From the cell containing the given text, extract its center point as [X, Y] coordinate. 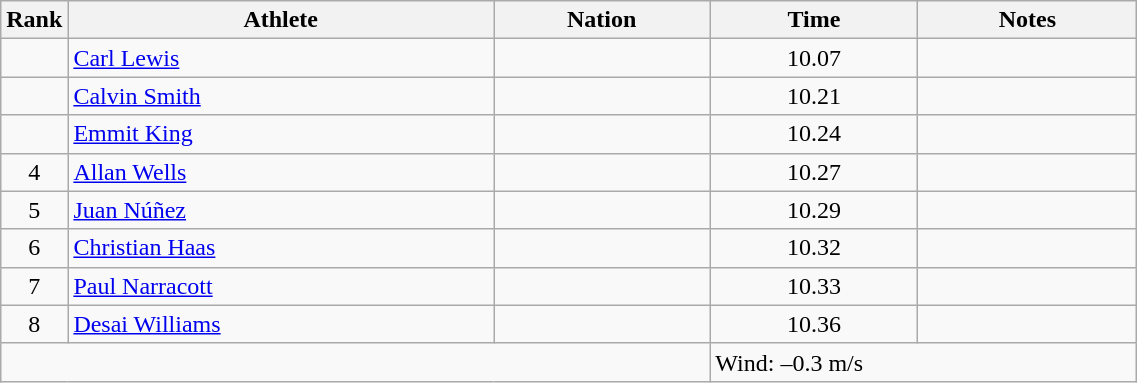
Nation [602, 20]
Athlete [281, 20]
Rank [34, 20]
10.07 [814, 58]
10.29 [814, 210]
10.27 [814, 172]
8 [34, 324]
Carl Lewis [281, 58]
Desai Williams [281, 324]
Notes [1028, 20]
Juan Núñez [281, 210]
Christian Haas [281, 248]
10.33 [814, 286]
10.36 [814, 324]
10.21 [814, 96]
10.24 [814, 134]
Allan Wells [281, 172]
Emmit King [281, 134]
Wind: –0.3 m/s [924, 362]
10.32 [814, 248]
Calvin Smith [281, 96]
Time [814, 20]
6 [34, 248]
4 [34, 172]
5 [34, 210]
7 [34, 286]
Paul Narracott [281, 286]
